Find where the given text appears and provide that cell's center as (X, Y) coordinate. 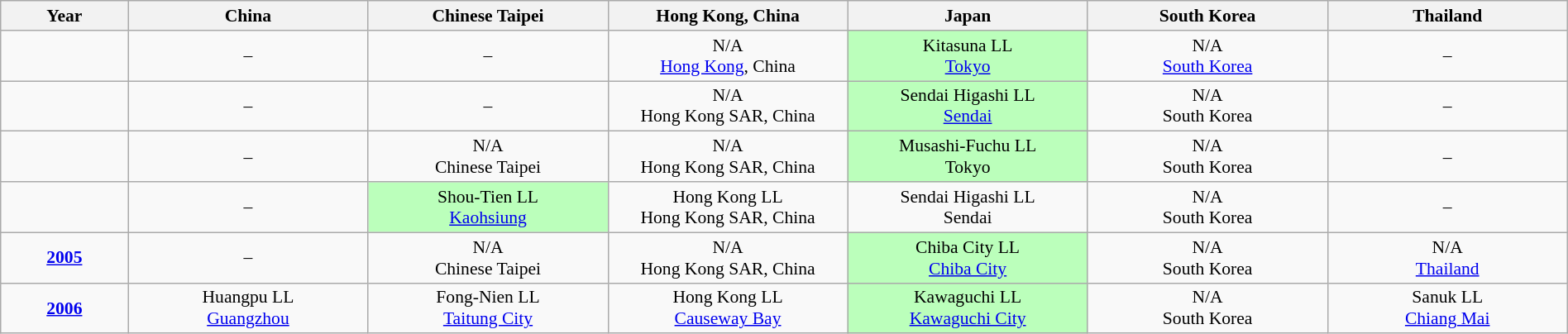
2006 (65, 308)
Chiba City LLChiba City (968, 258)
Year (65, 16)
Hong Kong LLCauseway Bay (728, 308)
Chinese Taipei (488, 16)
Kitasuna LLTokyo (968, 56)
2005 (65, 258)
Japan (968, 16)
N/AThailand (1447, 258)
Sanuk LLChiang Mai (1447, 308)
Fong-Nien LLTaitung City (488, 308)
Thailand (1447, 16)
China (248, 16)
Musashi-Fuchu LLTokyo (968, 157)
Huangpu LLGuangzhou (248, 308)
Shou-Tien LLKaohsiung (488, 207)
Kawaguchi LLKawaguchi City (968, 308)
N/AHong Kong, China (728, 56)
South Korea (1207, 16)
Hong Kong, China (728, 16)
Hong Kong LLHong Kong SAR, China (728, 207)
